From the cell containing the given text, extract its center point as [x, y] coordinate. 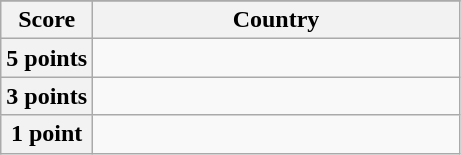
Score [47, 20]
Country [276, 20]
1 point [47, 134]
5 points [47, 58]
3 points [47, 96]
